Search for the cell housing the specified text and yield its (x, y) center coordinate. 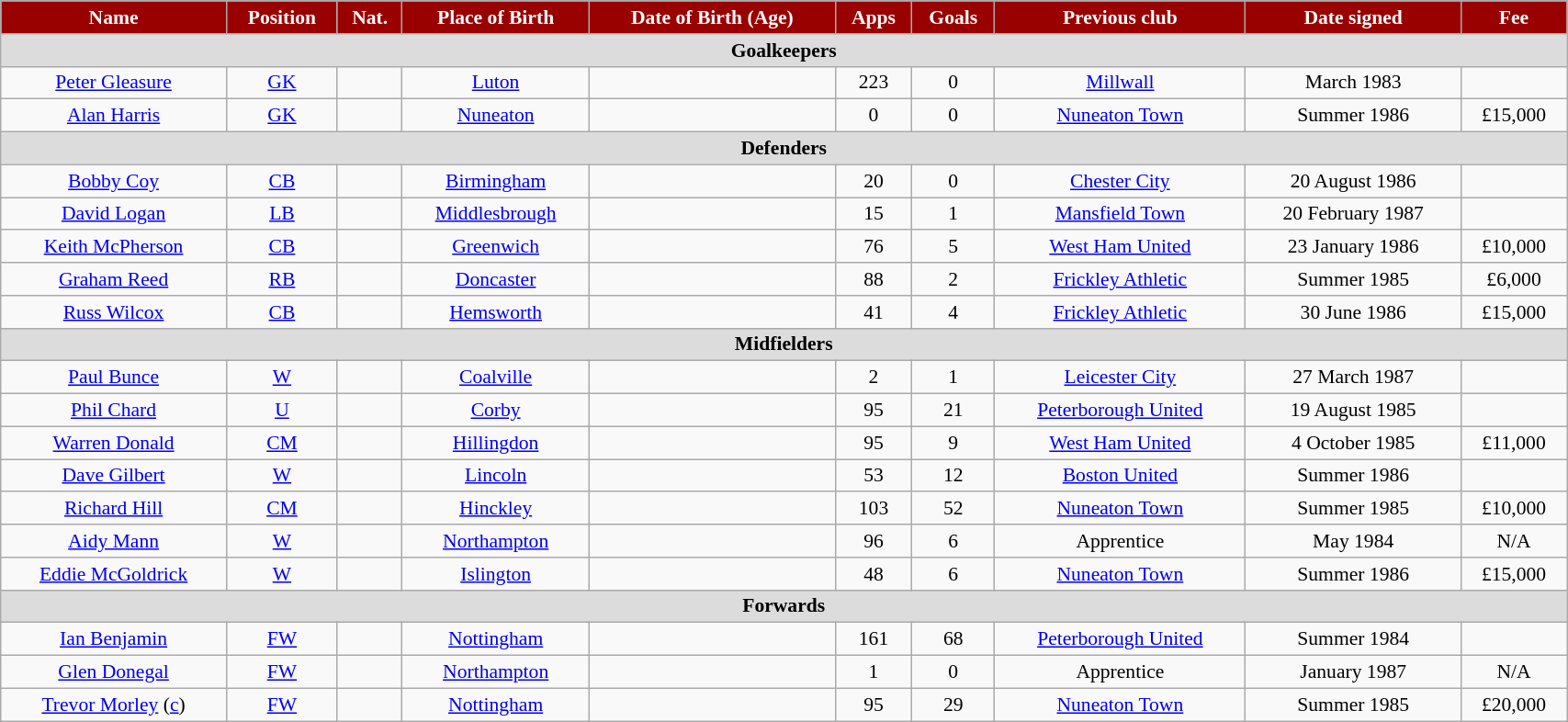
Hemsworth (496, 312)
Summer 1984 (1353, 639)
Graham Reed (114, 279)
Millwall (1121, 83)
Greenwich (496, 247)
March 1983 (1353, 83)
9 (953, 443)
19 August 1985 (1353, 411)
96 (873, 541)
76 (873, 247)
20 (873, 181)
Aidy Mann (114, 541)
U (281, 411)
Name (114, 17)
Ian Benjamin (114, 639)
LB (281, 214)
20 February 1987 (1353, 214)
Coalville (496, 378)
Nuneaton (496, 116)
Chester City (1121, 181)
68 (953, 639)
4 (953, 312)
Midfielders (784, 344)
Goals (953, 17)
Paul Bunce (114, 378)
5 (953, 247)
Bobby Coy (114, 181)
Luton (496, 83)
Hillingdon (496, 443)
20 August 1986 (1353, 181)
103 (873, 509)
January 1987 (1353, 672)
Middlesbrough (496, 214)
£20,000 (1514, 705)
Alan Harris (114, 116)
David Logan (114, 214)
Keith McPherson (114, 247)
30 June 1986 (1353, 312)
Islington (496, 574)
Dave Gilbert (114, 476)
Previous club (1121, 17)
29 (953, 705)
Corby (496, 411)
Defenders (784, 149)
Lincoln (496, 476)
52 (953, 509)
12 (953, 476)
Hinckley (496, 509)
May 1984 (1353, 541)
Mansfield Town (1121, 214)
Warren Donald (114, 443)
Apps (873, 17)
Leicester City (1121, 378)
Position (281, 17)
Boston United (1121, 476)
Forwards (784, 606)
Fee (1514, 17)
Russ Wilcox (114, 312)
Birmingham (496, 181)
£11,000 (1514, 443)
23 January 1986 (1353, 247)
223 (873, 83)
£6,000 (1514, 279)
41 (873, 312)
Richard Hill (114, 509)
Eddie McGoldrick (114, 574)
21 (953, 411)
Goalkeepers (784, 51)
Date of Birth (Age) (712, 17)
Nat. (369, 17)
Peter Gleasure (114, 83)
Phil Chard (114, 411)
Trevor Morley (c) (114, 705)
RB (281, 279)
Doncaster (496, 279)
Place of Birth (496, 17)
4 October 1985 (1353, 443)
48 (873, 574)
53 (873, 476)
88 (873, 279)
Date signed (1353, 17)
Glen Donegal (114, 672)
161 (873, 639)
15 (873, 214)
27 March 1987 (1353, 378)
